Capture the cell that displays the provided text and extract its (x, y) central coordinate. 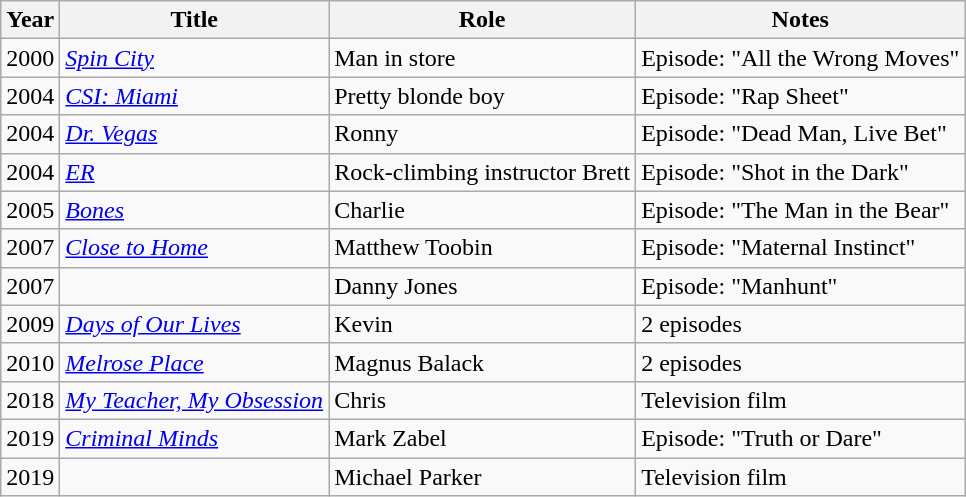
Episode: "The Man in the Bear" (800, 210)
Title (194, 20)
2005 (30, 210)
2000 (30, 58)
Spin City (194, 58)
Role (482, 20)
Notes (800, 20)
Melrose Place (194, 362)
Danny Jones (482, 286)
Episode: "Truth or Dare" (800, 438)
Episode: "Shot in the Dark" (800, 172)
Episode: "Manhunt" (800, 286)
My Teacher, My Obsession (194, 400)
Kevin (482, 324)
2018 (30, 400)
ER (194, 172)
Michael Parker (482, 477)
Ronny (482, 134)
Close to Home (194, 248)
Days of Our Lives (194, 324)
Dr. Vegas (194, 134)
Mark Zabel (482, 438)
Rock-climbing instructor Brett (482, 172)
Chris (482, 400)
Episode: "Rap Sheet" (800, 96)
Year (30, 20)
CSI: Miami (194, 96)
Matthew Toobin (482, 248)
Episode: "Dead Man, Live Bet" (800, 134)
Man in store (482, 58)
Episode: "All the Wrong Moves" (800, 58)
Episode: "Maternal Instinct" (800, 248)
2009 (30, 324)
Criminal Minds (194, 438)
Bones (194, 210)
Charlie (482, 210)
2010 (30, 362)
Magnus Balack (482, 362)
Pretty blonde boy (482, 96)
